For the text-containing cell, return its midpoint in [x, y] coordinate format. 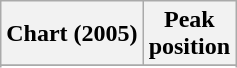
Chart (2005) [72, 34]
Peakposition [189, 34]
